Scan for the cell matching the given text and deliver its (X, Y) coordinate at center. 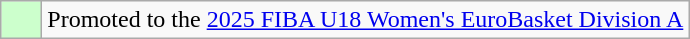
Promoted to the 2025 FIBA U18 Women's EuroBasket Division A (366, 20)
